Find where the given text appears and provide that cell's center as (x, y) coordinate. 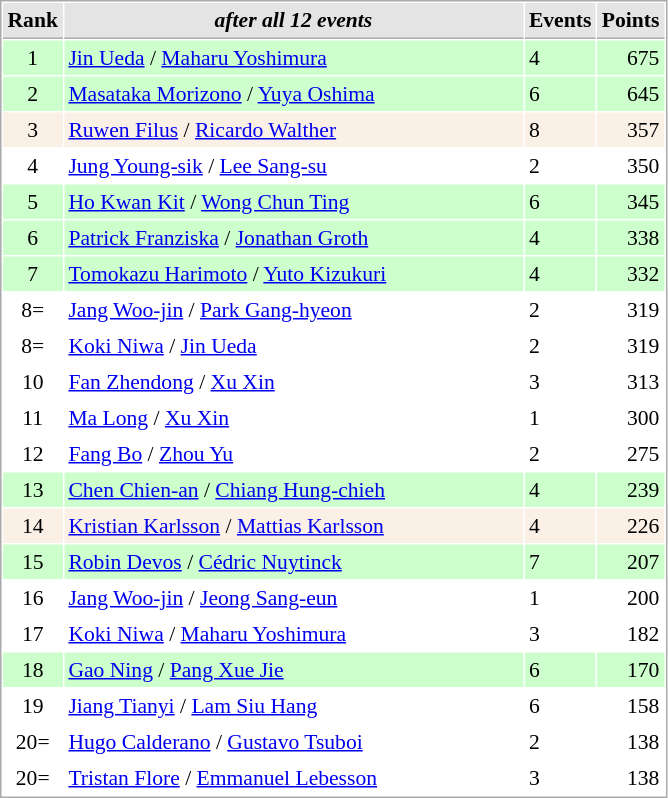
10 (32, 381)
Koki Niwa / Jin Ueda (294, 345)
8 (560, 129)
338 (630, 237)
16 (32, 597)
313 (630, 381)
11 (32, 417)
Ma Long / Xu Xin (294, 417)
Jung Young-sik / Lee Sang-su (294, 165)
182 (630, 633)
675 (630, 57)
Tomokazu Harimoto / Yuto Kizukuri (294, 273)
357 (630, 129)
Jin Ueda / Maharu Yoshimura (294, 57)
14 (32, 525)
12 (32, 453)
Jang Woo-jin / Park Gang-hyeon (294, 309)
645 (630, 93)
Ho Kwan Kit / Wong Chun Ting (294, 201)
Jiang Tianyi / Lam Siu Hang (294, 705)
300 (630, 417)
275 (630, 453)
Gao Ning / Pang Xue Jie (294, 669)
19 (32, 705)
207 (630, 561)
Jang Woo-jin / Jeong Sang-eun (294, 597)
Points (630, 21)
200 (630, 597)
350 (630, 165)
5 (32, 201)
after all 12 events (294, 21)
Fang Bo / Zhou Yu (294, 453)
Masataka Morizono / Yuya Oshima (294, 93)
Kristian Karlsson / Mattias Karlsson (294, 525)
Koki Niwa / Maharu Yoshimura (294, 633)
Robin Devos / Cédric Nuytinck (294, 561)
17 (32, 633)
239 (630, 489)
Ruwen Filus / Ricardo Walther (294, 129)
Hugo Calderano / Gustavo Tsuboi (294, 741)
13 (32, 489)
345 (630, 201)
Chen Chien-an / Chiang Hung-chieh (294, 489)
15 (32, 561)
Patrick Franziska / Jonathan Groth (294, 237)
Tristan Flore / Emmanuel Lebesson (294, 777)
Events (560, 21)
Fan Zhendong / Xu Xin (294, 381)
Rank (32, 21)
158 (630, 705)
226 (630, 525)
332 (630, 273)
170 (630, 669)
18 (32, 669)
